From the cell containing the given text, extract its center point as [x, y] coordinate. 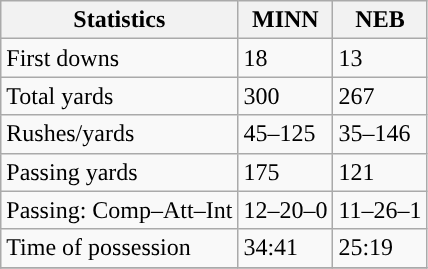
300 [286, 96]
18 [286, 58]
34:41 [286, 248]
45–125 [286, 134]
25:19 [380, 248]
Passing yards [120, 172]
13 [380, 58]
175 [286, 172]
Passing: Comp–Att–Int [120, 210]
Rushes/yards [120, 134]
First downs [120, 58]
Total yards [120, 96]
267 [380, 96]
35–146 [380, 134]
Time of possession [120, 248]
121 [380, 172]
MINN [286, 20]
NEB [380, 20]
Statistics [120, 20]
11–26–1 [380, 210]
12–20–0 [286, 210]
